Identify which cell holds the provided text, then report its (x, y) central coordinate. 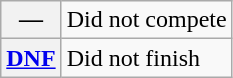
DNF (31, 58)
— (31, 20)
Did not finish (146, 58)
Did not compete (146, 20)
